Search for the cell housing the specified text and yield its (X, Y) center coordinate. 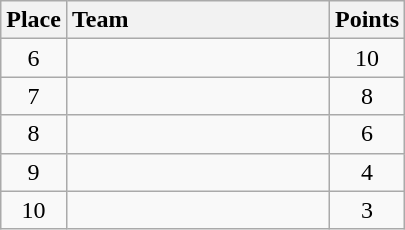
9 (34, 172)
Team (198, 20)
Place (34, 20)
Points (368, 20)
3 (368, 210)
4 (368, 172)
7 (34, 96)
